Find where the given text appears and provide that cell's center as [X, Y] coordinate. 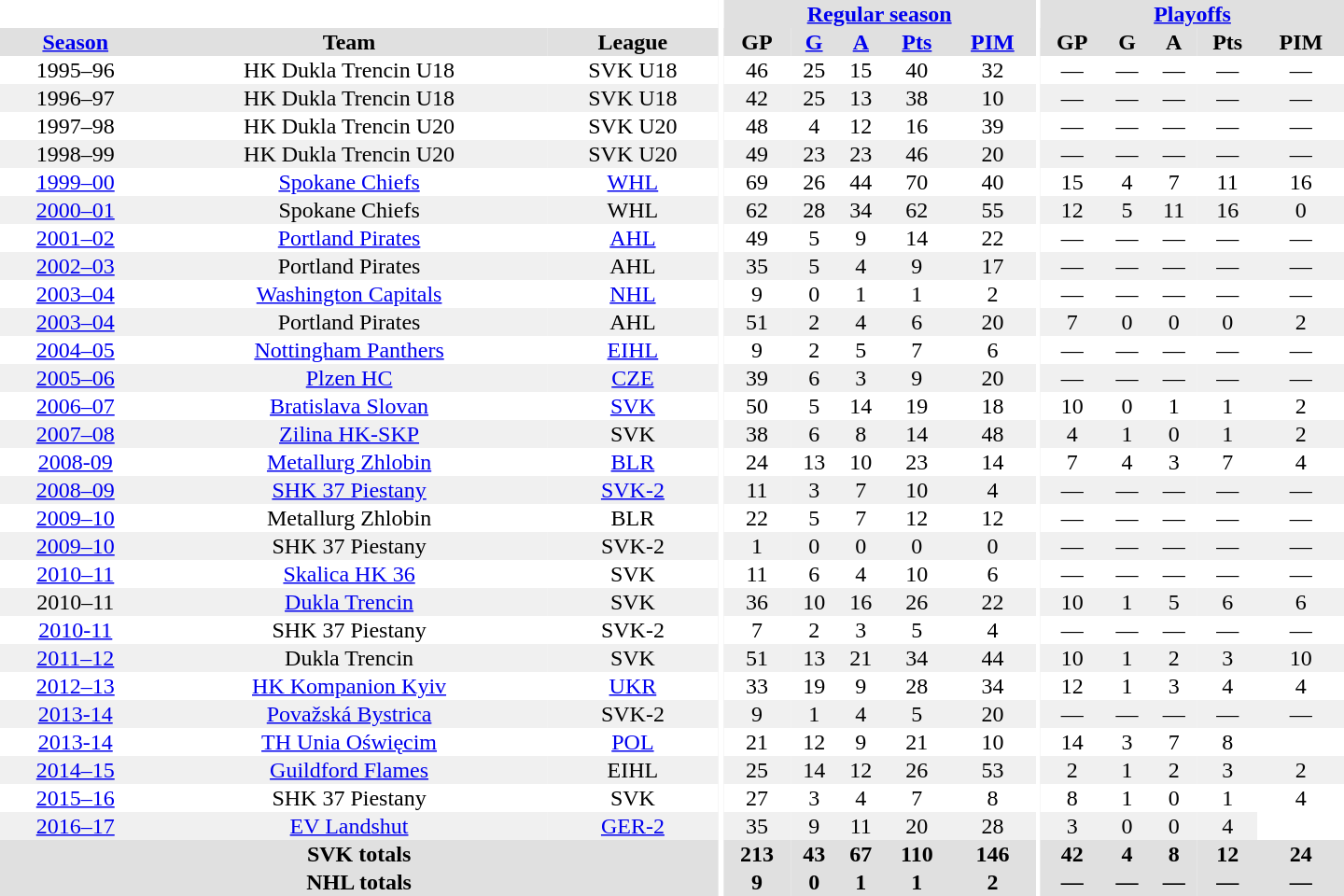
70 [917, 182]
GER-2 [633, 826]
Bratislava Slovan [349, 406]
NHL [633, 294]
146 [992, 854]
2015–16 [76, 798]
Season [76, 42]
27 [757, 798]
43 [814, 854]
2008-09 [76, 462]
2007–08 [76, 434]
CZE [633, 378]
2000–01 [76, 210]
2011–12 [76, 658]
2010-11 [76, 630]
2008–09 [76, 490]
Playoffs [1193, 14]
69 [757, 182]
Zilina HK-SKP [349, 434]
18 [992, 406]
HK Kompanion Kyiv [349, 686]
1999–00 [76, 182]
Washington Capitals [349, 294]
NHL totals [358, 882]
Nottingham Panthers [349, 350]
53 [992, 770]
Považská Bystrica [349, 714]
Regular season [879, 14]
Guildford Flames [349, 770]
Plzen HC [349, 378]
32 [992, 70]
2012–13 [76, 686]
1996–97 [76, 98]
17 [992, 266]
36 [757, 602]
League [633, 42]
UKR [633, 686]
1998–99 [76, 154]
2014–15 [76, 770]
2004–05 [76, 350]
213 [757, 854]
2016–17 [76, 826]
TH Unia Oświęcim [349, 742]
2006–07 [76, 406]
Skalica HK 36 [349, 574]
2005–06 [76, 378]
55 [992, 210]
33 [757, 686]
110 [917, 854]
50 [757, 406]
POL [633, 742]
2001–02 [76, 238]
67 [861, 854]
1995–96 [76, 70]
Team [349, 42]
EV Landshut [349, 826]
1997–98 [76, 126]
2002–03 [76, 266]
SVK totals [358, 854]
